For the text-containing cell, return its midpoint in [x, y] coordinate format. 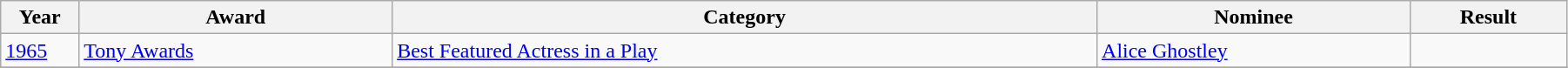
Tony Awards [236, 51]
Category [745, 17]
Result [1488, 17]
Award [236, 17]
Best Featured Actress in a Play [745, 51]
Nominee [1254, 17]
Year [40, 17]
1965 [40, 51]
Alice Ghostley [1254, 51]
